Extract the [X, Y] coordinate from the center of the cell holding the provided text.  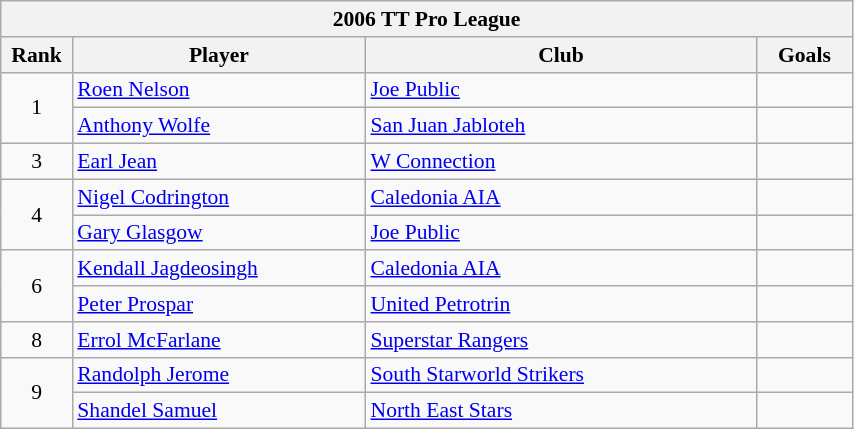
Errol McFarlane [218, 340]
Player [218, 55]
Peter Prospar [218, 304]
4 [37, 214]
8 [37, 340]
Randolph Jerome [218, 375]
Rank [37, 55]
W Connection [560, 162]
Kendall Jagdeosingh [218, 269]
Goals [804, 55]
South Starworld Strikers [560, 375]
9 [37, 392]
Nigel Codrington [218, 197]
6 [37, 286]
Earl Jean [218, 162]
Shandel Samuel [218, 411]
Gary Glasgow [218, 233]
North East Stars [560, 411]
Club [560, 55]
2006 TT Pro League [427, 19]
United Petrotrin [560, 304]
Superstar Rangers [560, 340]
1 [37, 108]
San Juan Jabloteh [560, 126]
Roen Nelson [218, 90]
3 [37, 162]
Anthony Wolfe [218, 126]
